Extract the [x, y] coordinate from the center of the cell holding the provided text.  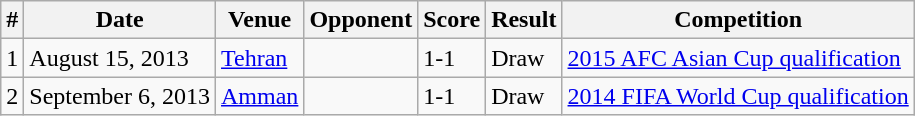
Score [452, 20]
2014 FIFA World Cup qualification [738, 96]
Venue [260, 20]
Amman [260, 96]
September 6, 2013 [120, 96]
Tehran [260, 58]
Date [120, 20]
2015 AFC Asian Cup qualification [738, 58]
# [12, 20]
Result [524, 20]
Competition [738, 20]
1 [12, 58]
Opponent [361, 20]
August 15, 2013 [120, 58]
2 [12, 96]
